Provide the [X, Y] coordinate of the cell's center where the given text is located.  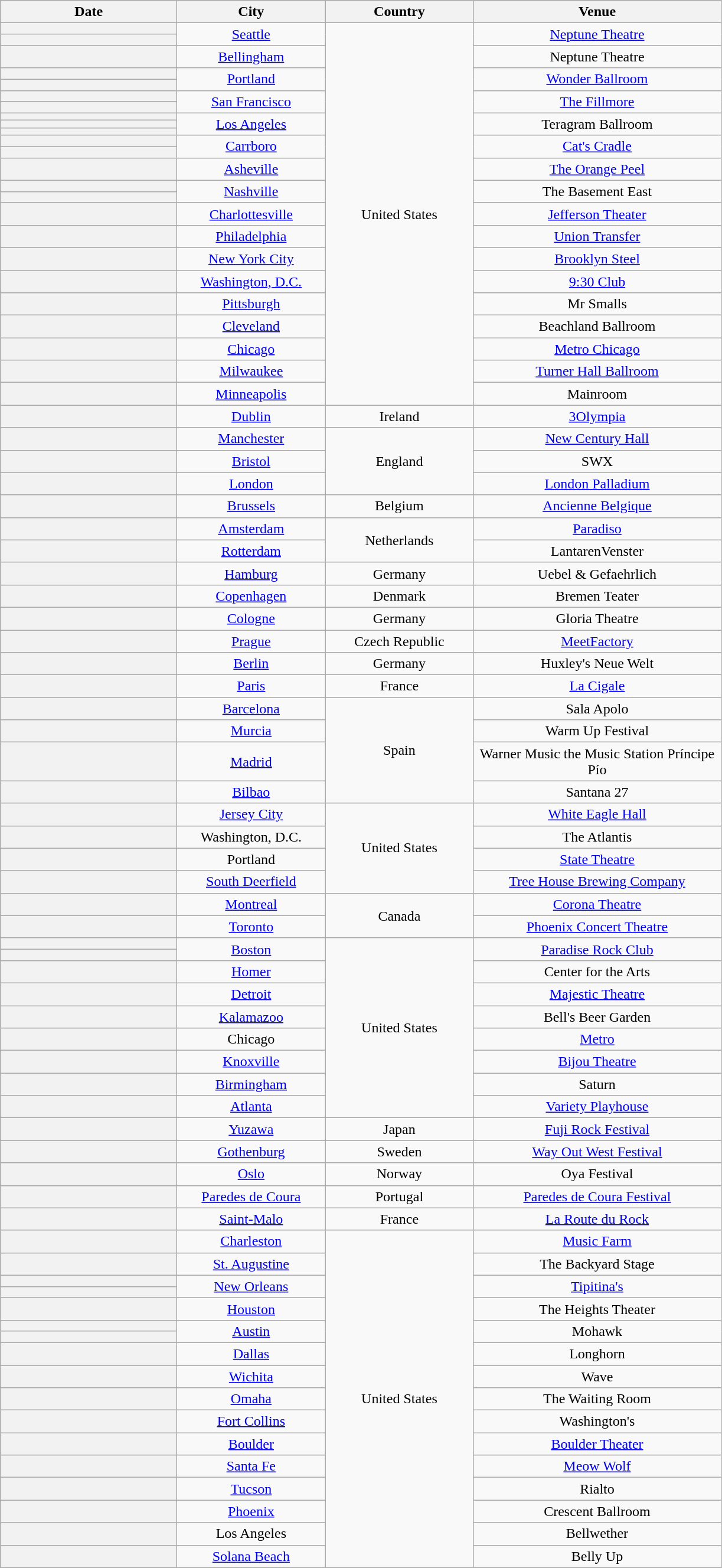
The Heights Theater [597, 1309]
Prague [251, 641]
Bellwether [597, 1534]
9:30 Club [597, 282]
Knoxville [251, 1062]
Boulder Theater [597, 1444]
Mohawk [597, 1331]
New Century Hall [597, 439]
Birmingham [251, 1084]
Bremen Teater [597, 596]
Copenhagen [251, 596]
Date [89, 12]
Way Out West Festival [597, 1152]
LantarenVenster [597, 551]
Manchester [251, 439]
Wonder Ballroom [597, 79]
Nashville [251, 191]
Detroit [251, 994]
Oya Festival [597, 1174]
Jefferson Theater [597, 214]
Sweden [399, 1152]
Cat's Cradle [597, 146]
Paredes de Coura [251, 1197]
Boston [251, 949]
Washington's [597, 1422]
Saint-Malo [251, 1219]
La Cigale [597, 686]
Jersey City [251, 814]
Portugal [399, 1197]
Paris [251, 686]
Beachland Ballroom [597, 327]
Asheville [251, 169]
Solana Beach [251, 1556]
The Fillmore [597, 102]
Huxley's Neue Welt [597, 664]
Majestic Theatre [597, 994]
Omaha [251, 1399]
Kalamazoo [251, 1016]
Minneapolis [251, 394]
Uebel & Gefaehrlich [597, 573]
Charleston [251, 1241]
Saturn [597, 1084]
La Route du Rock [597, 1219]
Warner Music the Music Station Príncipe Pío [597, 762]
Wichita [251, 1377]
Tucson [251, 1489]
Milwaukee [251, 371]
Music Farm [597, 1241]
Sala Apolo [597, 709]
Brussels [251, 506]
St. Augustine [251, 1264]
London [251, 484]
Canada [399, 915]
The Orange Peel [597, 169]
Seattle [251, 34]
Meow Wolf [597, 1466]
Gothenburg [251, 1152]
Union Transfer [597, 236]
Atlanta [251, 1107]
Gloria Theatre [597, 618]
Norway [399, 1174]
Warm Up Festival [597, 731]
Yuzawa [251, 1129]
Paradiso [597, 529]
Rialto [597, 1489]
Homer [251, 972]
City [251, 12]
Rotterdam [251, 551]
The Waiting Room [597, 1399]
The Backyard Stage [597, 1264]
Boulder [251, 1444]
Spain [399, 750]
England [399, 461]
Amsterdam [251, 529]
Czech Republic [399, 641]
The Basement East [597, 191]
Center for the Arts [597, 972]
San Francisco [251, 102]
Country [399, 12]
Japan [399, 1129]
Mainroom [597, 394]
Cologne [251, 618]
Dallas [251, 1354]
Bilbao [251, 792]
Mr Smalls [597, 304]
Fuji Rock Festival [597, 1129]
Murcia [251, 731]
Wave [597, 1377]
Belgium [399, 506]
Variety Playhouse [597, 1107]
Madrid [251, 762]
Ancienne Belgique [597, 506]
Montreal [251, 904]
Metro Chicago [597, 349]
3Olympia [597, 416]
Barcelona [251, 709]
Hamburg [251, 573]
Phoenix Concert Theatre [597, 927]
Berlin [251, 664]
Houston [251, 1309]
Fort Collins [251, 1422]
The Atlantis [597, 837]
Paredes de Coura Festival [597, 1197]
Venue [597, 12]
Cleveland [251, 327]
State Theatre [597, 859]
Paradise Rock Club [597, 949]
Tipitina's [597, 1286]
Bell's Beer Garden [597, 1016]
Charlottesville [251, 214]
Crescent Ballroom [597, 1511]
Santana 27 [597, 792]
Bristol [251, 461]
London Palladium [597, 484]
Corona Theatre [597, 904]
Longhorn [597, 1354]
New Orleans [251, 1286]
Metro [597, 1039]
Santa Fe [251, 1466]
Pittsburgh [251, 304]
Austin [251, 1331]
Toronto [251, 927]
Phoenix [251, 1511]
Dublin [251, 416]
Philadelphia [251, 236]
South Deerfield [251, 882]
Turner Hall Ballroom [597, 371]
Brooklyn Steel [597, 259]
Teragram Ballroom [597, 124]
MeetFactory [597, 641]
Netherlands [399, 540]
White Eagle Hall [597, 814]
Oslo [251, 1174]
Bellingham [251, 57]
New York City [251, 259]
SWX [597, 461]
Tree House Brewing Company [597, 882]
Belly Up [597, 1556]
Denmark [399, 596]
Carrboro [251, 146]
Bijou Theatre [597, 1062]
Ireland [399, 416]
